Locate the cell with the specified text and output its (X, Y) center coordinate. 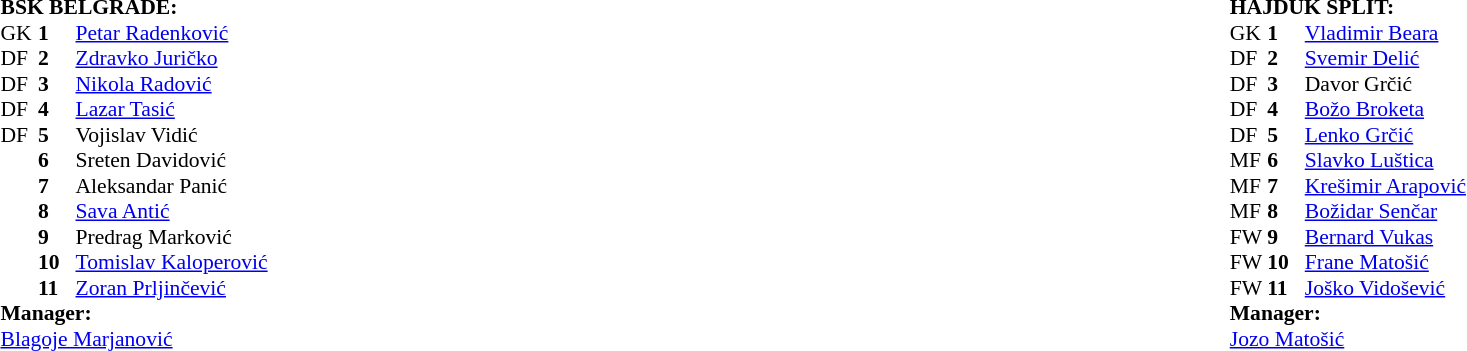
Zdravko Juričko (226, 59)
Sreten Davidović (226, 161)
Aleksandar Panić (226, 186)
Zoran Prljinčević (226, 288)
Nikola Radović (226, 84)
Lazar Tasić (226, 109)
Sava Antić (226, 211)
Predrag Marković (226, 237)
Manager: (188, 313)
Vojislav Vidić (226, 135)
Petar Radenković (226, 33)
Tomislav Kaloperović (226, 263)
